Find where the given text appears and provide that cell's center as (X, Y) coordinate. 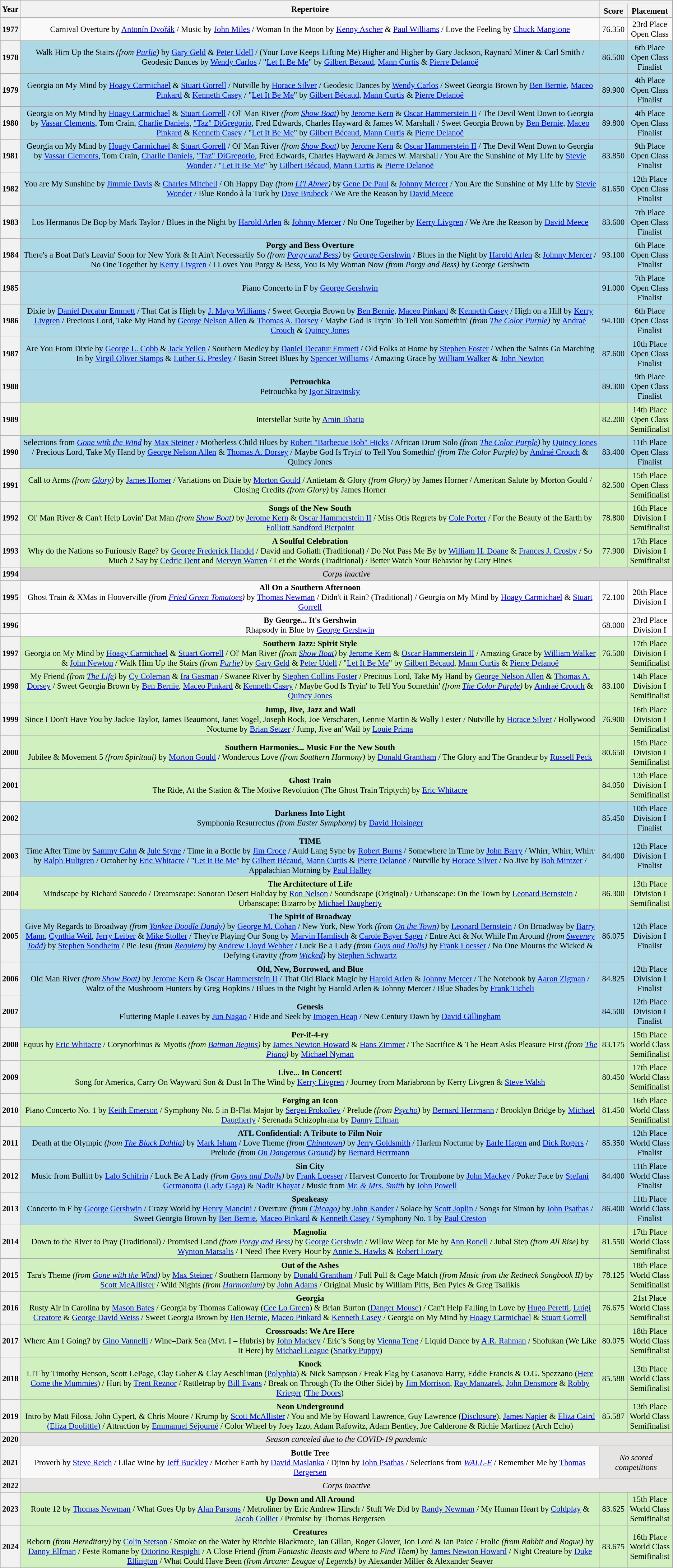
2002 (10, 818)
86.075 (613, 936)
1996 (10, 625)
2012 (10, 1176)
2022 (10, 1486)
2015 (10, 1275)
23rd PlaceDivision I (650, 625)
2004 (10, 893)
89.800 (613, 123)
23rd PlaceOpen Class (650, 29)
94.100 (613, 320)
1981 (10, 156)
1985 (10, 288)
85.587 (613, 1416)
84.825 (613, 979)
85.450 (613, 818)
82.500 (613, 485)
12th PlaceOpen ClassFinalist (650, 189)
2005 (10, 936)
81.650 (613, 189)
Score (613, 11)
12th PlaceWorld ClassFinalist (650, 1143)
83.175 (613, 1045)
1997 (10, 653)
2024 (10, 1547)
81.450 (613, 1110)
15th PlaceDivision ISemifinalist (650, 752)
Ghost TrainThe Ride, At the Station & The Motive Revolution (The Ghost Train Triptych) by Eric Whitacre (310, 785)
2011 (10, 1143)
83.400 (613, 452)
11th PlaceOpen ClassFinalist (650, 452)
86.500 (613, 57)
1978 (10, 57)
76.675 (613, 1308)
14th PlaceDivision ISemifinalist (650, 686)
20th PlaceDivision I (650, 597)
76.350 (613, 29)
Carnival Overture by Antonín Dvořák / Music by John Miles / Woman In the Moon by Kenny Ascher & Paul Williams / Love the Feeling by Chuck Mangione (310, 29)
No scored competitions (636, 1462)
1999 (10, 719)
By George... It's GershwinRhapsody in Blue by George Gershwin (310, 625)
PetrouchkaPetrouchka by Igor Stravinsky (310, 387)
78.125 (613, 1275)
1980 (10, 123)
Piano Concerto in F by George Gershwin (310, 288)
84.500 (613, 1012)
78.800 (613, 518)
1987 (10, 353)
1993 (10, 551)
2023 (10, 1509)
93.100 (613, 255)
10th PlaceOpen ClassFinalist (650, 353)
89.900 (613, 90)
2020 (10, 1439)
72.100 (613, 597)
14th PlaceOpen ClassSemifinalist (650, 419)
GenesisFluttering Maple Leaves by Jun Nagao / Hide and Seek by Imogen Heap / New Century Dawn by David Gillingham (310, 1012)
Darkness Into LightSymphonia Resurrectus (from Easter Symphony) by David Holsinger (310, 818)
2006 (10, 979)
2017 (10, 1341)
77.900 (613, 551)
85.350 (613, 1143)
Season canceled due to the COVID-19 pandemic (347, 1439)
2001 (10, 785)
Year (10, 9)
83.625 (613, 1509)
1984 (10, 255)
2010 (10, 1110)
86.300 (613, 893)
2009 (10, 1077)
1989 (10, 419)
68.000 (613, 625)
1979 (10, 90)
82.200 (613, 419)
80.075 (613, 1341)
Placement (650, 11)
2008 (10, 1045)
1977 (10, 29)
2019 (10, 1416)
1992 (10, 518)
2013 (10, 1209)
1994 (10, 574)
86.400 (613, 1209)
1983 (10, 222)
87.600 (613, 353)
2000 (10, 752)
91.000 (613, 288)
85.588 (613, 1378)
21st PlaceWorld ClassSemifinalist (650, 1308)
1988 (10, 387)
1995 (10, 597)
83.850 (613, 156)
2018 (10, 1378)
76.500 (613, 653)
1991 (10, 485)
2007 (10, 1012)
Interstellar Suite by Amin Bhatia (310, 419)
2003 (10, 856)
83.600 (613, 222)
1990 (10, 452)
15th PlaceOpen ClassSemifinalist (650, 485)
2021 (10, 1462)
76.900 (613, 719)
2016 (10, 1308)
89.300 (613, 387)
2014 (10, 1242)
81.550 (613, 1242)
80.450 (613, 1077)
1986 (10, 320)
1982 (10, 189)
83.100 (613, 686)
1998 (10, 686)
Repertoire (310, 9)
80.650 (613, 752)
83.675 (613, 1547)
10th PlaceDivision IFinalist (650, 818)
84.050 (613, 785)
